Find where the given text appears and provide that cell's center as [x, y] coordinate. 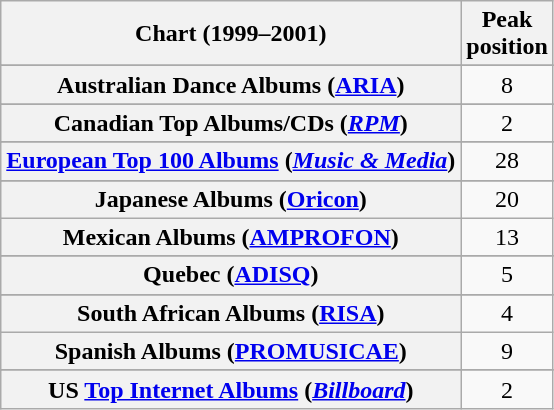
Mexican Albums (AMPROFON) [231, 237]
European Top 100 Albums (Music & Media) [231, 161]
Peakposition [507, 34]
Spanish Albums (PROMUSICAE) [231, 351]
South African Albums (RISA) [231, 313]
13 [507, 237]
Canadian Top Albums/CDs (RPM) [231, 123]
8 [507, 85]
4 [507, 313]
Japanese Albums (Oricon) [231, 199]
20 [507, 199]
Australian Dance Albums (ARIA) [231, 85]
9 [507, 351]
Quebec (ADISQ) [231, 275]
5 [507, 275]
Chart (1999–2001) [231, 34]
US Top Internet Albums (Billboard) [231, 389]
28 [507, 161]
